Pinpoint the cell where the given text exists, returning its (X, Y) midpoint coordinate. 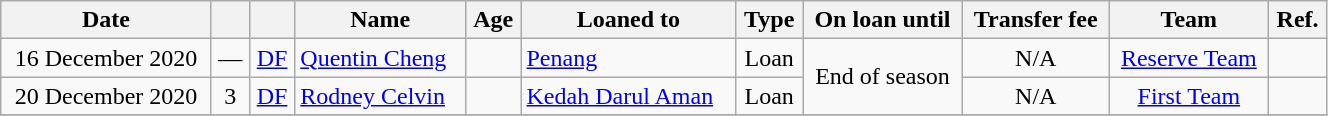
— (230, 58)
3 (230, 96)
Ref. (1298, 20)
Name (380, 20)
20 December 2020 (106, 96)
Age (494, 20)
End of season (883, 77)
Kedah Darul Aman (628, 96)
Quentin Cheng (380, 58)
First Team (1189, 96)
Reserve Team (1189, 58)
Rodney Celvin (380, 96)
Transfer fee (1036, 20)
On loan until (883, 20)
Loaned to (628, 20)
16 December 2020 (106, 58)
Team (1189, 20)
Penang (628, 58)
Date (106, 20)
Type (770, 20)
